Locate the cell with the specified text and output its [x, y] center coordinate. 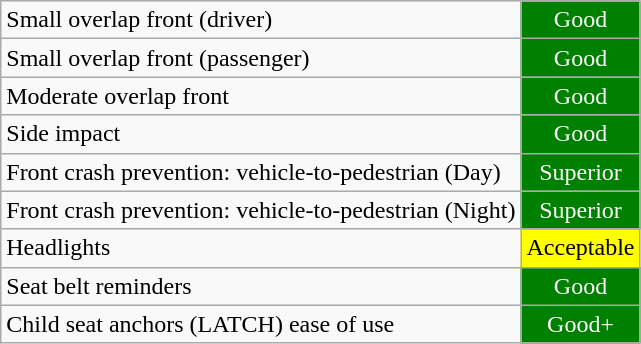
Front crash prevention: vehicle-to-pedestrian (Day) [261, 172]
Side impact [261, 134]
Child seat anchors (LATCH) ease of use [261, 324]
Good+ [580, 324]
Headlights [261, 248]
Front crash prevention: vehicle-to-pedestrian (Night) [261, 210]
Moderate overlap front [261, 96]
Seat belt reminders [261, 286]
Small overlap front (passenger) [261, 58]
Small overlap front (driver) [261, 20]
Acceptable [580, 248]
